Pinpoint the cell where the given text exists, returning its [x, y] midpoint coordinate. 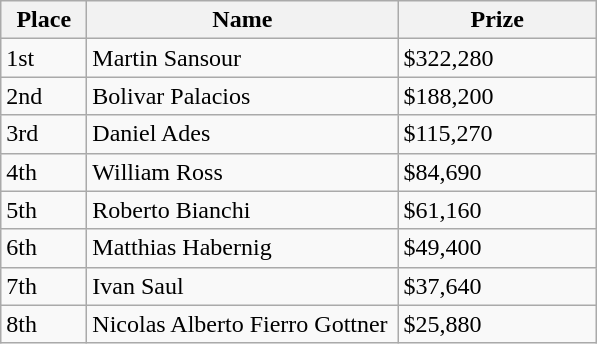
Place [44, 20]
5th [44, 210]
Martin Sansour [242, 58]
Daniel Ades [242, 134]
Roberto Bianchi [242, 210]
3rd [44, 134]
$84,690 [498, 172]
1st [44, 58]
4th [44, 172]
$115,270 [498, 134]
6th [44, 248]
$61,160 [498, 210]
$37,640 [498, 286]
Name [242, 20]
$188,200 [498, 96]
8th [44, 324]
William Ross [242, 172]
Ivan Saul [242, 286]
Nicolas Alberto Fierro Gottner [242, 324]
2nd [44, 96]
$49,400 [498, 248]
7th [44, 286]
Prize [498, 20]
$322,280 [498, 58]
Matthias Habernig [242, 248]
$25,880 [498, 324]
Bolivar Palacios [242, 96]
